Locate the cell with the specified text and output its [x, y] center coordinate. 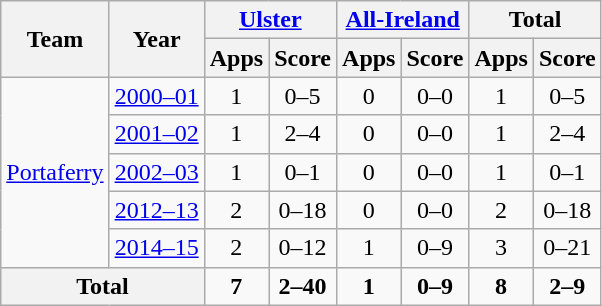
2002–03 [156, 172]
Ulster [270, 20]
2000–01 [156, 96]
2014–15 [156, 248]
All-Ireland [403, 20]
Team [55, 39]
7 [236, 286]
8 [501, 286]
Portaferry [55, 172]
2–9 [567, 286]
0–12 [303, 248]
3 [501, 248]
2012–13 [156, 210]
0–21 [567, 248]
2001–02 [156, 134]
2–40 [303, 286]
Year [156, 39]
